Search for the cell housing the specified text and yield its [X, Y] center coordinate. 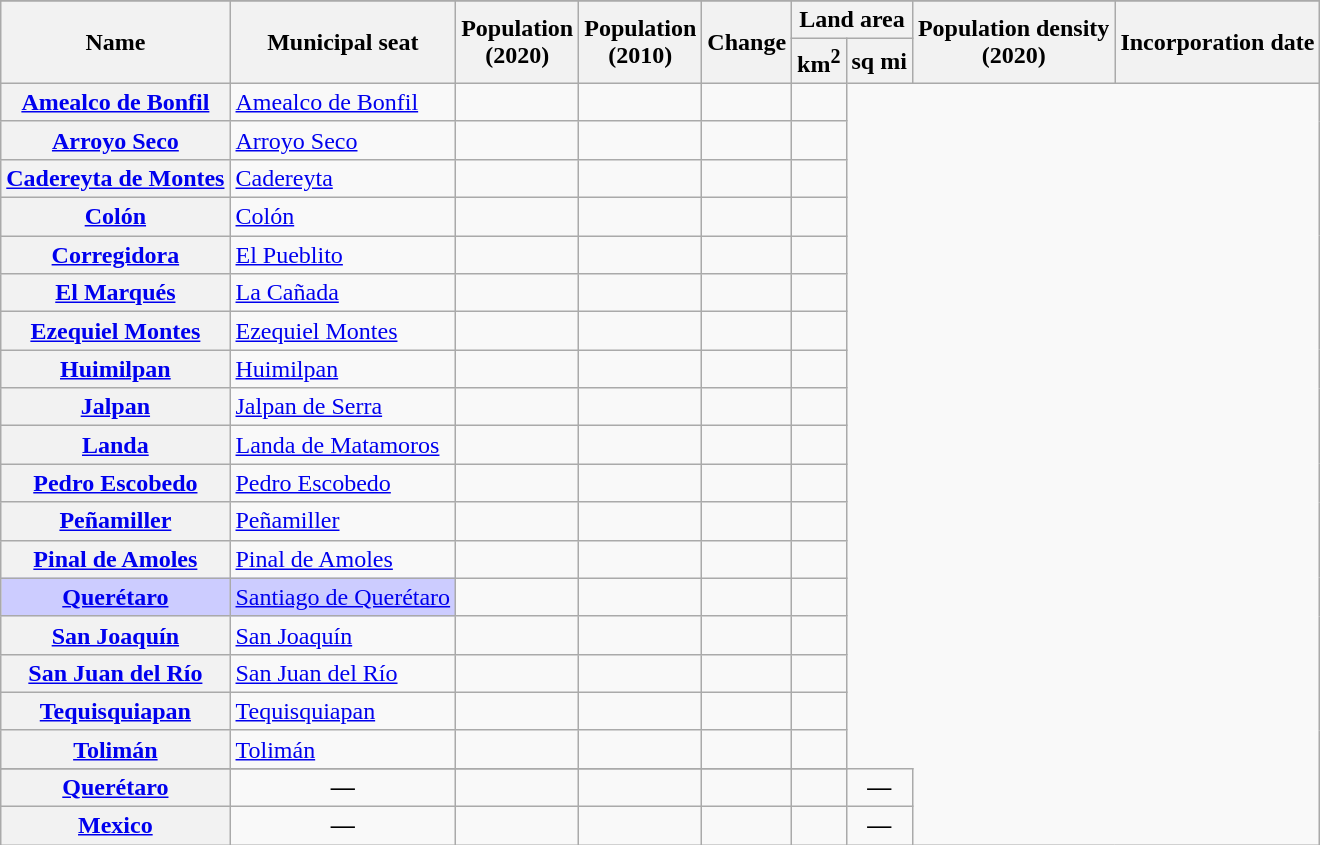
Population(2010) [640, 42]
Jalpan de Serra [343, 407]
sq mi [879, 62]
El Marqués [116, 293]
Landa [116, 445]
Land area [852, 20]
Cadereyta [343, 178]
Incorporation date [1218, 42]
Municipal seat [343, 42]
Change [747, 42]
La Cañada [343, 293]
Corregidora [116, 255]
Jalpan [116, 407]
km2 [819, 62]
Cadereyta de Montes [116, 178]
El Pueblito [343, 255]
Population density(2020) [1013, 42]
Mexico [116, 826]
Landa de Matamoros [343, 445]
Population(2020) [518, 42]
Santiago de Querétaro [343, 597]
Name [116, 42]
